Determine the (X, Y) coordinate at the center of the cell enclosing the given text.  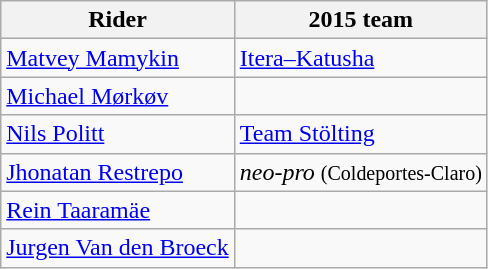
Itera–Katusha (360, 58)
2015 team (360, 20)
Matvey Mamykin (118, 58)
Jhonatan Restrepo (118, 172)
Rider (118, 20)
neo-pro (Coldeportes-Claro) (360, 172)
Rein Taaramäe (118, 210)
Michael Mørkøv (118, 96)
Jurgen Van den Broeck (118, 248)
Team Stölting (360, 134)
Nils Politt (118, 134)
